Scan for the cell matching the given text and deliver its [X, Y] coordinate at center. 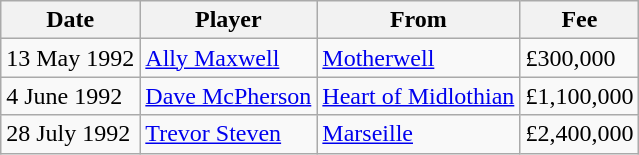
28 July 1992 [70, 134]
Ally Maxwell [228, 58]
£2,400,000 [580, 134]
£1,100,000 [580, 96]
Dave McPherson [228, 96]
£300,000 [580, 58]
4 June 1992 [70, 96]
Date [70, 20]
Motherwell [418, 58]
Fee [580, 20]
Trevor Steven [228, 134]
13 May 1992 [70, 58]
Player [228, 20]
Marseille [418, 134]
Heart of Midlothian [418, 96]
From [418, 20]
